Locate the cell with the specified text and output its [x, y] center coordinate. 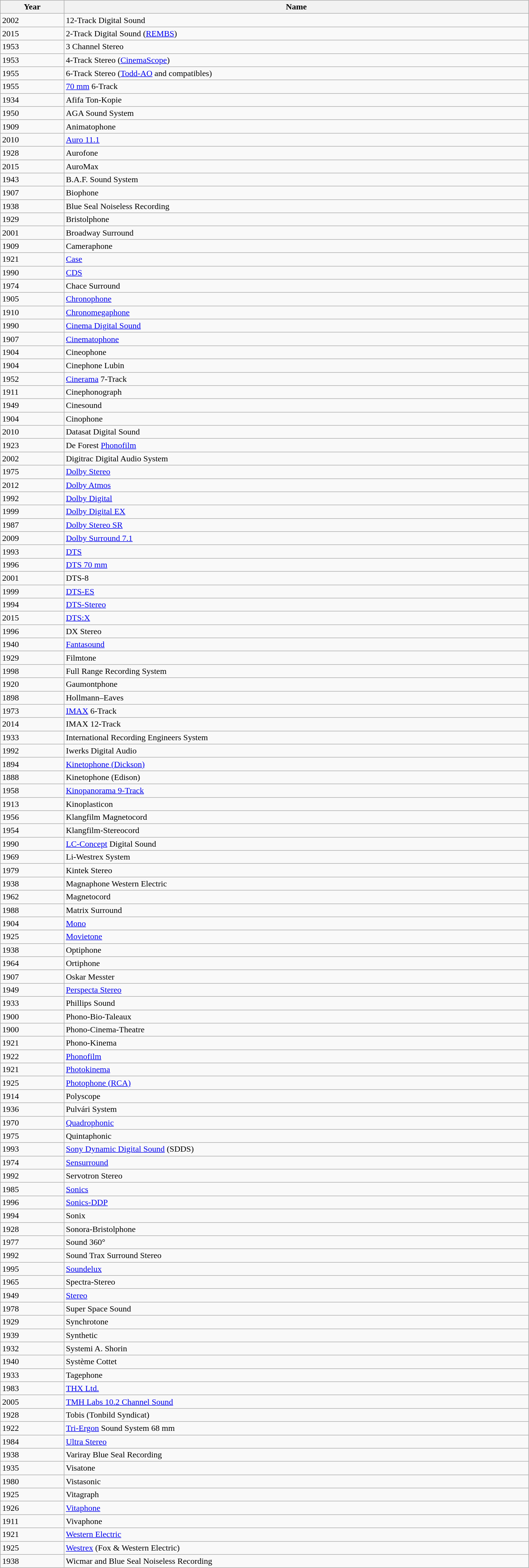
1969 [32, 857]
1988 [32, 910]
Cinesound [296, 406]
1935 [32, 1468]
Matrix Surround [296, 910]
Stereo [296, 1295]
1939 [32, 1335]
1977 [32, 1242]
2009 [32, 538]
DTS-ES [296, 592]
Year [32, 7]
Kinetophone (Edison) [296, 777]
International Recording Engineers System [296, 737]
70 mm 6-Track [296, 87]
Dolby Digital [296, 498]
Magnaphone Western Electric [296, 884]
4-Track Stereo (CinemaScope) [296, 60]
Ortiphone [296, 963]
Fantasound [296, 645]
Systemi A. Shorin [296, 1348]
Quintaphonic [296, 1136]
Photokinema [296, 1070]
DTS:X [296, 618]
Dolby Atmos [296, 485]
Auro 11.1 [296, 140]
1923 [32, 445]
Bristolphone [296, 220]
1926 [32, 1508]
Filmtone [296, 658]
Western Electric [296, 1534]
Synchrotone [296, 1322]
Kinetophone (Dickson) [296, 764]
1964 [32, 963]
Sound Trax Surround Stereo [296, 1256]
Tri-Ergon Sound System 68 mm [296, 1428]
1956 [32, 817]
Optiphone [296, 950]
2014 [32, 724]
Biophone [296, 193]
AGA Sound System [296, 113]
TMH Labs 10.2 Channel Sound [296, 1402]
Perspecta Stereo [296, 990]
1978 [32, 1309]
1936 [32, 1109]
1888 [32, 777]
THX Ltd. [296, 1388]
1962 [32, 897]
Ultra Stereo [296, 1442]
IMAX 12-Track [296, 724]
1898 [32, 698]
Sonics [296, 1189]
Sound 360° [296, 1242]
Li-Westrex System [296, 857]
Cinephonograph [296, 392]
Westrex (Fox & Western Electric) [296, 1548]
Variray Blue Seal Recording [296, 1455]
Servotron Stereo [296, 1176]
1987 [32, 525]
1983 [32, 1388]
1894 [32, 764]
Sonics-DDP [296, 1202]
LC-Concept Digital Sound [296, 844]
1952 [32, 379]
Hollmann–Eaves [296, 698]
Chronomegaphone [296, 312]
Tagephone [296, 1375]
6-Track Stereo (Todd-AO and compatibles) [296, 73]
Dolby Stereo SR [296, 525]
1954 [32, 831]
Aurofone [296, 153]
Quadrophonic [296, 1123]
1984 [32, 1442]
1932 [32, 1348]
Klangfilm-Stereocord [296, 831]
Klangfilm Magnetocord [296, 817]
Cinema Digital Sound [296, 326]
Magnetocord [296, 897]
Gaumontphone [296, 684]
Soundelux [296, 1269]
Système Cottet [296, 1362]
Sensurround [296, 1162]
Dolby Stereo [296, 472]
De Forest Phonofilm [296, 445]
Pulvári System [296, 1109]
DX Stereo [296, 631]
Sonix [296, 1216]
Blue Seal Noiseless Recording [296, 206]
1985 [32, 1189]
2-Track Digital Sound (REMBS) [296, 34]
1914 [32, 1096]
Cameraphone [296, 246]
Afifa Ton-Kopie [296, 100]
2012 [32, 485]
Phillips Sound [296, 1003]
3 Channel Stereo [296, 47]
Spectra-Stereo [296, 1282]
Polyscope [296, 1096]
Kintek Stereo [296, 870]
Broadway Surround [296, 233]
Cineophone [296, 352]
Photophone (RCA) [296, 1083]
Cinophone [296, 419]
1998 [32, 671]
1910 [32, 312]
Dolby Digital EX [296, 512]
Chace Surround [296, 286]
Chronophone [296, 299]
DTS 70 mm [296, 565]
2005 [32, 1402]
CDS [296, 273]
1979 [32, 870]
Cinephone Lubin [296, 365]
Tobis (Tonbild Syndicat) [296, 1415]
Vitagraph [296, 1495]
Name [296, 7]
Vistasonic [296, 1481]
Dolby Surround 7.1 [296, 538]
Phono-Kinema [296, 1043]
12-Track Digital Sound [296, 20]
Cinerama 7-Track [296, 379]
Phono-Bio-Taleaux [296, 1017]
1970 [32, 1123]
B.A.F. Sound System [296, 180]
Phonofilm [296, 1056]
Phono-Cinema-Theatre [296, 1030]
1950 [32, 113]
1965 [32, 1282]
Digitrac Digital Audio System [296, 459]
Super Space Sound [296, 1309]
Full Range Recording System [296, 671]
Datasat Digital Sound [296, 432]
Visatone [296, 1468]
Iwerks Digital Audio [296, 751]
Sony Dynamic Digital Sound (SDDS) [296, 1149]
Movietone [296, 937]
AuroMax [296, 166]
IMAX 6-Track [296, 711]
Cinematophone [296, 339]
1995 [32, 1269]
Kinopanorama 9-Track [296, 790]
1913 [32, 804]
1973 [32, 711]
1934 [32, 100]
Case [296, 259]
1920 [32, 684]
Vivaphone [296, 1521]
Vitaphone [296, 1508]
1958 [32, 790]
Kinoplasticon [296, 804]
1943 [32, 180]
Synthetic [296, 1335]
1980 [32, 1481]
Wicmar and Blue Seal Noiseless Recording [296, 1561]
DTS [296, 551]
Mono [296, 923]
Animatophone [296, 126]
1905 [32, 299]
DTS-8 [296, 578]
DTS-Stereo [296, 605]
Oskar Messter [296, 976]
Sonora-Bristolphone [296, 1229]
